Pinpoint the cell where the given text exists, returning its (X, Y) midpoint coordinate. 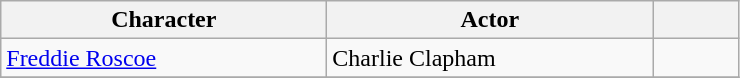
Actor (490, 20)
Charlie Clapham (490, 58)
Character (164, 20)
Freddie Roscoe (164, 58)
